Determine the (X, Y) coordinate at the center of the cell enclosing the given text.  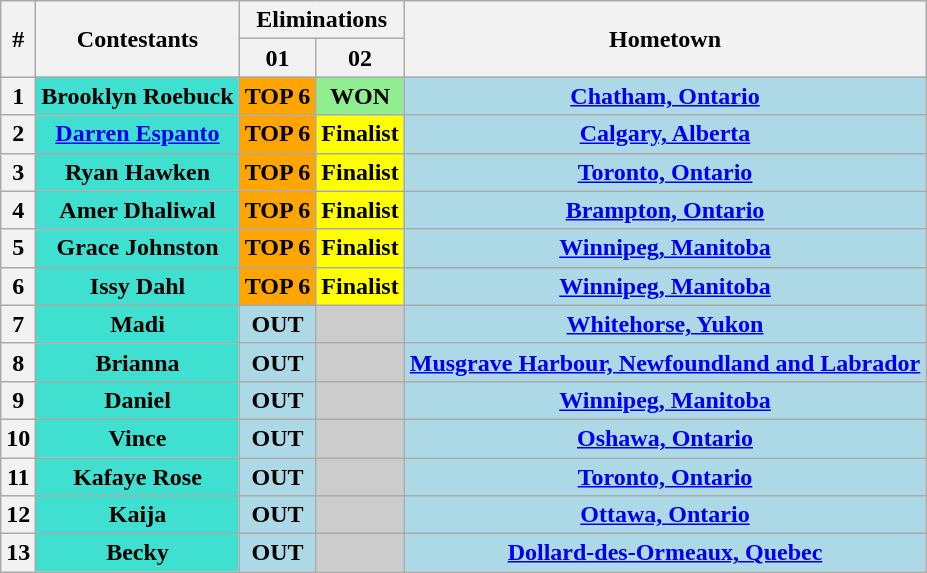
3 (18, 172)
02 (360, 58)
6 (18, 286)
# (18, 39)
Brooklyn Roebuck (138, 96)
Madi (138, 324)
2 (18, 134)
Whitehorse, Yukon (665, 324)
Hometown (665, 39)
Contestants (138, 39)
Brampton, Ontario (665, 210)
Calgary, Alberta (665, 134)
01 (278, 58)
5 (18, 248)
Darren Espanto (138, 134)
Dollard-des-Ormeaux, Quebec (665, 553)
Brianna (138, 362)
13 (18, 553)
Becky (138, 553)
9 (18, 400)
1 (18, 96)
7 (18, 324)
Daniel (138, 400)
Grace Johnston (138, 248)
WON (360, 96)
12 (18, 515)
Issy Dahl (138, 286)
Amer Dhaliwal (138, 210)
Vince (138, 438)
Kafaye Rose (138, 477)
11 (18, 477)
Kaija (138, 515)
Eliminations (322, 20)
Oshawa, Ontario (665, 438)
Musgrave Harbour, Newfoundland and Labrador (665, 362)
4 (18, 210)
8 (18, 362)
Chatham, Ontario (665, 96)
Ottawa, Ontario (665, 515)
10 (18, 438)
Ryan Hawken (138, 172)
